Pinpoint the cell where the given text exists, returning its (x, y) midpoint coordinate. 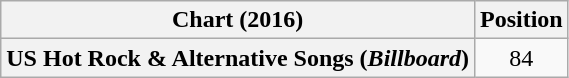
84 (521, 58)
US Hot Rock & Alternative Songs (Billboard) (238, 58)
Position (521, 20)
Chart (2016) (238, 20)
